Pinpoint the cell where the given text exists, returning its (X, Y) midpoint coordinate. 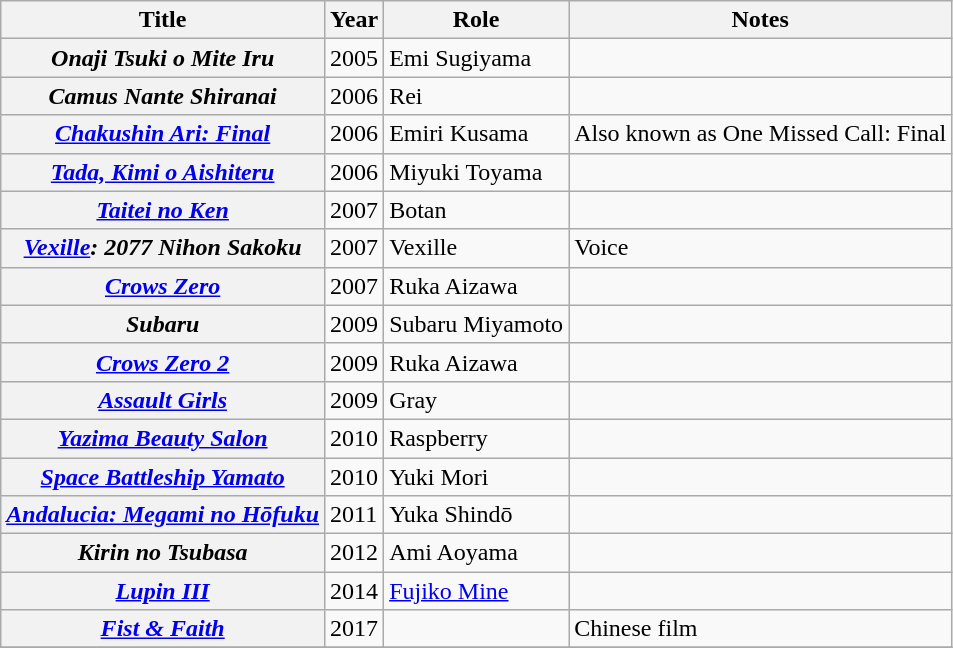
Vexille (476, 248)
Yazima Beauty Salon (163, 438)
Emiri Kusama (476, 134)
2011 (354, 515)
Assault Girls (163, 400)
Lupin III (163, 591)
Taitei no Ken (163, 210)
Space Battleship Yamato (163, 477)
Vexille: 2077 Nihon Sakoku (163, 248)
Chakushin Ari: Final (163, 134)
Andalucia: Megami no Hōfuku (163, 515)
Subaru Miyamoto (476, 324)
2005 (354, 58)
Chinese film (760, 629)
Camus Nante Shiranai (163, 96)
Crows Zero 2 (163, 362)
Raspberry (476, 438)
Emi Sugiyama (476, 58)
Kirin no Tsubasa (163, 553)
Title (163, 20)
2014 (354, 591)
Role (476, 20)
Rei (476, 96)
Tada, Kimi o Aishiteru (163, 172)
Yuka Shindō (476, 515)
Fist & Faith (163, 629)
Fujiko Mine (476, 591)
2012 (354, 553)
Botan (476, 210)
Crows Zero (163, 286)
Subaru (163, 324)
Ami Aoyama (476, 553)
Notes (760, 20)
Voice (760, 248)
Onaji Tsuki o Mite Iru (163, 58)
Yuki Mori (476, 477)
Year (354, 20)
2017 (354, 629)
Also known as One Missed Call: Final (760, 134)
Gray (476, 400)
Miyuki Toyama (476, 172)
